Return (x, y) of the center of cell containing provided text 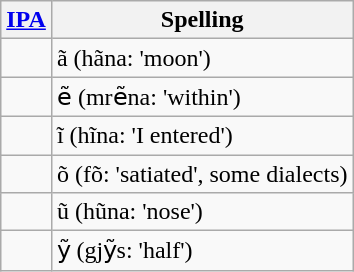
ĩ (hĩna: 'I entered') (202, 135)
ẽ (mrẽna: 'within') (202, 97)
Spelling (202, 20)
ỹ (gjỹs: 'half') (202, 251)
IPA (26, 20)
ũ (hũna: 'nose') (202, 212)
õ (fõ: 'satiated', some dialects) (202, 173)
ã (hãna: 'moon') (202, 58)
